Output the (x, y) coordinate of the center of the cell containing the given text.  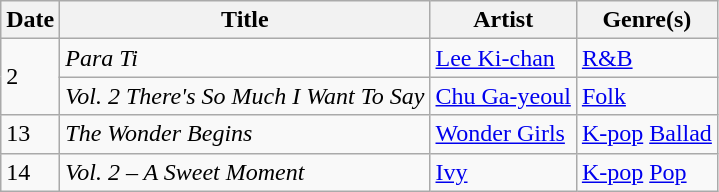
Vol. 2 There's So Much I Want To Say (245, 96)
The Wonder Begins (245, 134)
Ivy (503, 172)
13 (30, 134)
K-pop Pop (646, 172)
Genre(s) (646, 20)
Chu Ga-yeoul (503, 96)
R&B (646, 58)
Artist (503, 20)
14 (30, 172)
Folk (646, 96)
Para Ti (245, 58)
Wonder Girls (503, 134)
Vol. 2 – A Sweet Moment (245, 172)
Title (245, 20)
Date (30, 20)
K-pop Ballad (646, 134)
2 (30, 77)
Lee Ki-chan (503, 58)
